Capture the cell that displays the provided text and extract its (x, y) central coordinate. 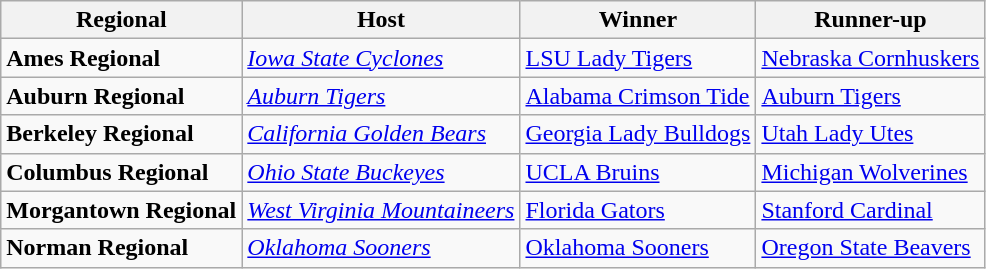
California Golden Bears (381, 134)
Regional (122, 20)
Ames Regional (122, 58)
Auburn Regional (122, 96)
UCLA Bruins (638, 172)
Utah Lady Utes (870, 134)
Berkeley Regional (122, 134)
Stanford Cardinal (870, 210)
LSU Lady Tigers (638, 58)
Oregon State Beavers (870, 248)
Alabama Crimson Tide (638, 96)
Michigan Wolverines (870, 172)
Columbus Regional (122, 172)
Nebraska Cornhuskers (870, 58)
West Virginia Mountaineers (381, 210)
Iowa State Cyclones (381, 58)
Winner (638, 20)
Norman Regional (122, 248)
Runner-up (870, 20)
Host (381, 20)
Morgantown Regional (122, 210)
Florida Gators (638, 210)
Georgia Lady Bulldogs (638, 134)
Ohio State Buckeyes (381, 172)
